Pinpoint the cell where the given text exists, returning its [X, Y] midpoint coordinate. 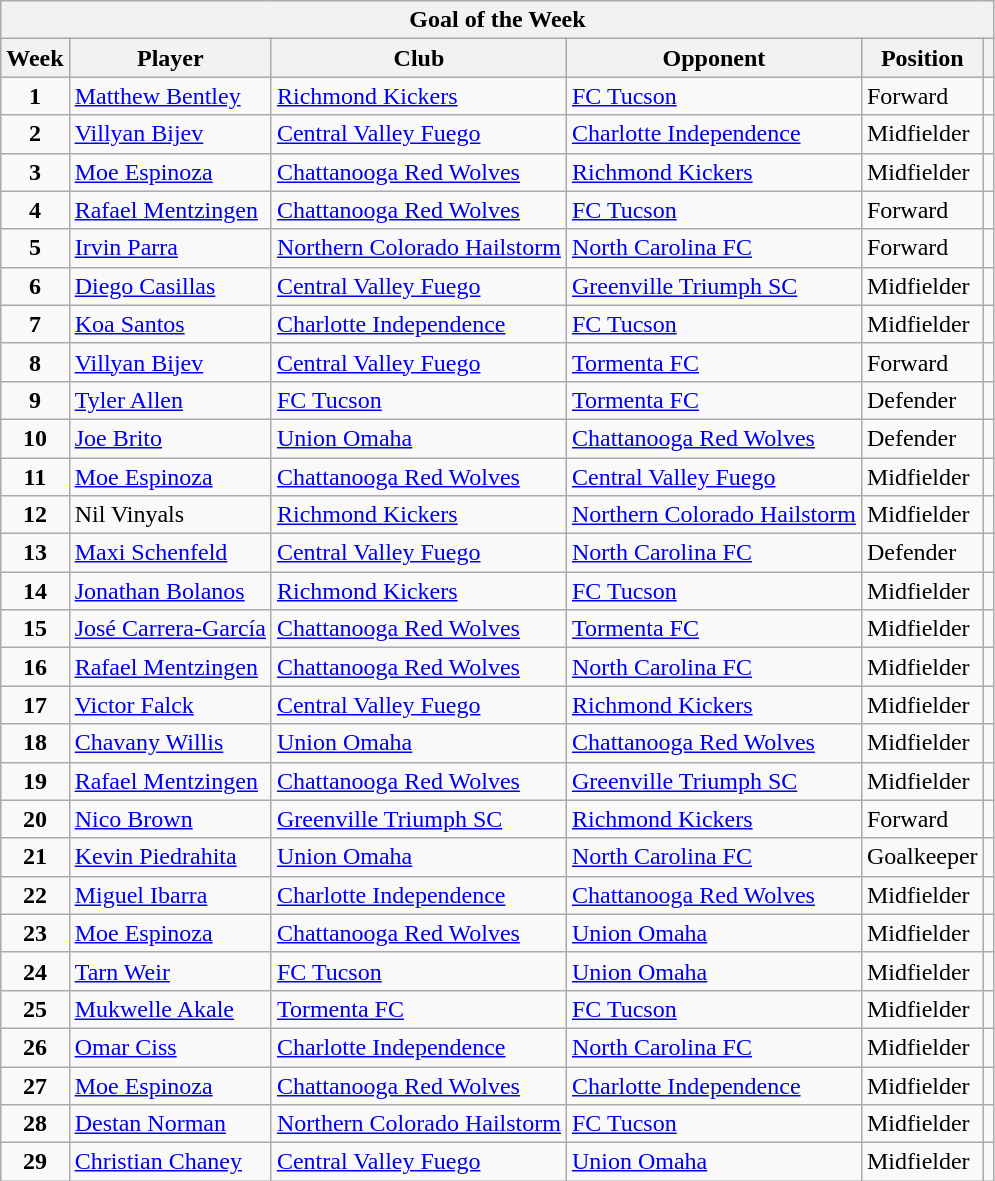
Koa Santos [170, 324]
Omar Ciss [170, 1047]
Tyler Allen [170, 400]
José Carrera-García [170, 629]
3 [35, 172]
25 [35, 1009]
Irvin Parra [170, 248]
Diego Casillas [170, 286]
Opponent [714, 58]
Destan Norman [170, 1124]
10 [35, 438]
Tarn Weir [170, 971]
Position [922, 58]
12 [35, 515]
Nil Vinyals [170, 515]
21 [35, 857]
Victor Falck [170, 705]
Maxi Schenfeld [170, 553]
13 [35, 553]
24 [35, 971]
Goalkeeper [922, 857]
Mukwelle Akale [170, 1009]
15 [35, 629]
5 [35, 248]
Goal of the Week [498, 20]
23 [35, 933]
Matthew Bentley [170, 96]
16 [35, 667]
26 [35, 1047]
9 [35, 400]
Joe Brito [170, 438]
Player [170, 58]
19 [35, 781]
14 [35, 591]
Jonathan Bolanos [170, 591]
Miguel Ibarra [170, 895]
Christian Chaney [170, 1162]
18 [35, 743]
22 [35, 895]
1 [35, 96]
6 [35, 286]
2 [35, 134]
20 [35, 819]
4 [35, 210]
7 [35, 324]
11 [35, 477]
Chavany Willis [170, 743]
Club [418, 58]
Week [35, 58]
27 [35, 1085]
29 [35, 1162]
Nico Brown [170, 819]
Kevin Piedrahita [170, 857]
8 [35, 362]
17 [35, 705]
28 [35, 1124]
